Return (X, Y) of the center of cell containing provided text 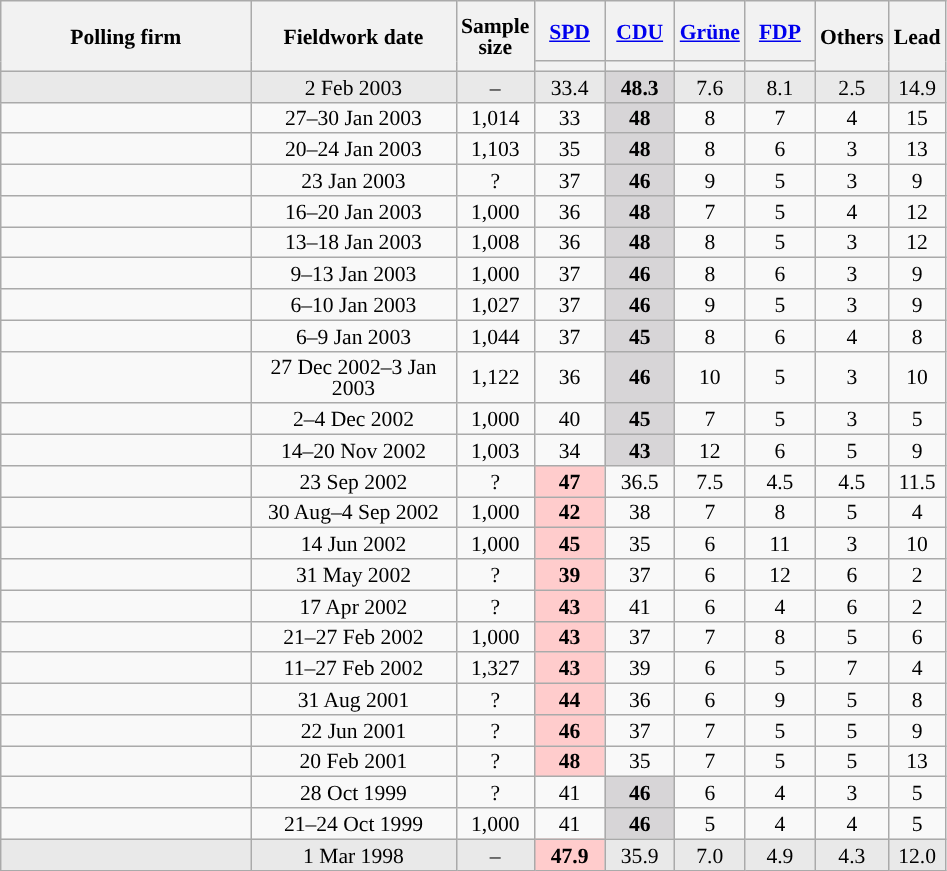
47.9 (569, 854)
SPD (569, 31)
28 Oct 1999 (354, 792)
31 May 2002 (354, 574)
14.9 (918, 86)
6–9 Jan 2003 (354, 336)
40 (569, 420)
Others (852, 36)
9–13 Jan 2003 (354, 274)
36.5 (640, 482)
1,327 (495, 668)
38 (640, 512)
1,027 (495, 304)
14 Jun 2002 (354, 544)
11 (780, 544)
15 (918, 118)
7.6 (710, 86)
21–27 Feb 2002 (354, 636)
Fieldwork date (354, 36)
20–24 Jan 2003 (354, 150)
31 Aug 2001 (354, 700)
22 Jun 2001 (354, 730)
33 (569, 118)
2 Feb 2003 (354, 86)
35.9 (640, 854)
16–20 Jan 2003 (354, 212)
23 Jan 2003 (354, 180)
Polling firm (126, 36)
14–20 Nov 2002 (354, 450)
1,122 (495, 377)
42 (569, 512)
21–24 Oct 1999 (354, 824)
27 Dec 2002–3 Jan 2003 (354, 377)
4.9 (780, 854)
1,044 (495, 336)
27–30 Jan 2003 (354, 118)
23 Sep 2002 (354, 482)
1,014 (495, 118)
17 Apr 2002 (354, 606)
1,008 (495, 242)
Grüne (710, 31)
44 (569, 700)
11.5 (918, 482)
13–18 Jan 2003 (354, 242)
2–4 Dec 2002 (354, 420)
1,103 (495, 150)
47 (569, 482)
20 Feb 2001 (354, 762)
6–10 Jan 2003 (354, 304)
7.0 (710, 854)
12.0 (918, 854)
FDP (780, 31)
34 (569, 450)
2.5 (852, 86)
CDU (640, 31)
Lead (918, 36)
8.1 (780, 86)
1 Mar 1998 (354, 854)
11–27 Feb 2002 (354, 668)
4.3 (852, 854)
48.3 (640, 86)
1,003 (495, 450)
30 Aug–4 Sep 2002 (354, 512)
Samplesize (495, 36)
33.4 (569, 86)
7.5 (710, 482)
